Extract the [X, Y] coordinate from the center of the cell holding the provided text.  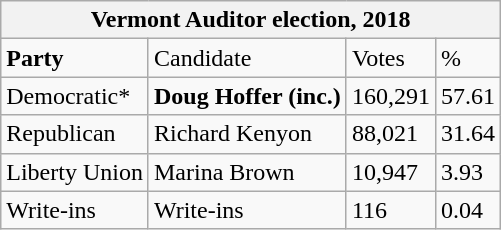
Votes [390, 58]
Liberty Union [75, 172]
3.93 [468, 172]
Richard Kenyon [247, 134]
Vermont Auditor election, 2018 [251, 20]
160,291 [390, 96]
Marina Brown [247, 172]
88,021 [390, 134]
57.61 [468, 96]
116 [390, 210]
Republican [75, 134]
10,947 [390, 172]
Party [75, 58]
Doug Hoffer (inc.) [247, 96]
Candidate [247, 58]
31.64 [468, 134]
Democratic* [75, 96]
% [468, 58]
0.04 [468, 210]
